Identify which cell holds the provided text, then report its (X, Y) central coordinate. 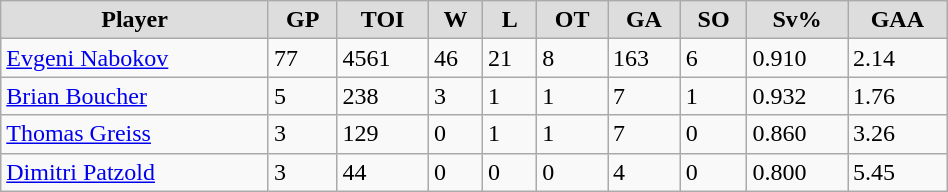
2.14 (898, 58)
TOI (382, 20)
163 (644, 58)
5 (302, 96)
GA (644, 20)
1.76 (898, 96)
Dimitri Patzold (135, 172)
W (455, 20)
OT (572, 20)
129 (382, 134)
L (510, 20)
44 (382, 172)
Evgeni Nabokov (135, 58)
Brian Boucher (135, 96)
GP (302, 20)
4561 (382, 58)
GAA (898, 20)
5.45 (898, 172)
0.860 (798, 134)
0.800 (798, 172)
3.26 (898, 134)
Sv% (798, 20)
6 (714, 58)
Thomas Greiss (135, 134)
4 (644, 172)
0.910 (798, 58)
Player (135, 20)
46 (455, 58)
0.932 (798, 96)
77 (302, 58)
SO (714, 20)
238 (382, 96)
21 (510, 58)
8 (572, 58)
